Search for the cell housing the specified text and yield its (x, y) center coordinate. 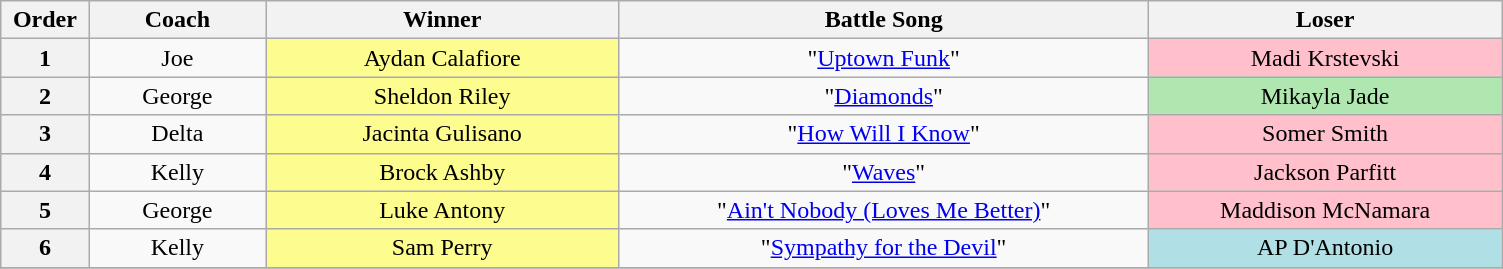
Sam Perry (442, 248)
Maddison McNamara (1326, 210)
"How Will I Know" (884, 134)
1 (45, 58)
Battle Song (884, 20)
Mikayla Jade (1326, 96)
3 (45, 134)
"Sympathy for the Devil" (884, 248)
Sheldon Riley (442, 96)
Somer Smith (1326, 134)
"Ain't Nobody (Loves Me Better)" (884, 210)
5 (45, 210)
2 (45, 96)
Madi Krstevski (1326, 58)
Jacinta Gulisano (442, 134)
4 (45, 172)
6 (45, 248)
Jackson Parfitt (1326, 172)
Loser (1326, 20)
AP D'Antonio (1326, 248)
Order (45, 20)
Aydan Calafiore (442, 58)
Luke Antony (442, 210)
"Waves" (884, 172)
Delta (178, 134)
Winner (442, 20)
Joe (178, 58)
Coach (178, 20)
"Uptown Funk" (884, 58)
Brock Ashby (442, 172)
"Diamonds" (884, 96)
